From the cell containing the given text, extract its center point as [x, y] coordinate. 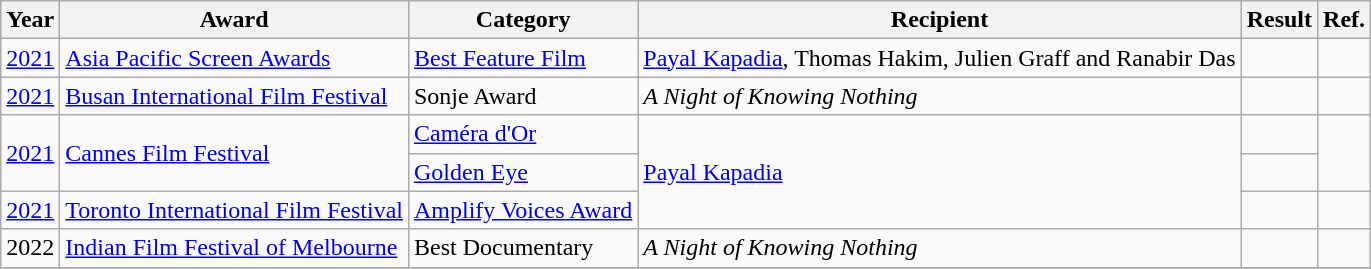
Best Documentary [522, 248]
Busan International Film Festival [234, 96]
Payal Kapadia, Thomas Hakim, Julien Graff and Ranabir Das [940, 58]
Award [234, 20]
Golden Eye [522, 172]
Ref. [1344, 20]
2022 [30, 248]
Payal Kapadia [940, 172]
Result [1279, 20]
Indian Film Festival of Melbourne [234, 248]
Year [30, 20]
Asia Pacific Screen Awards [234, 58]
Sonje Award [522, 96]
Cannes Film Festival [234, 153]
Best Feature Film [522, 58]
Category [522, 20]
Toronto International Film Festival [234, 210]
Recipient [940, 20]
Caméra d'Or [522, 134]
Amplify Voices Award [522, 210]
